Extract the (X, Y) coordinate from the center of the cell holding the provided text.  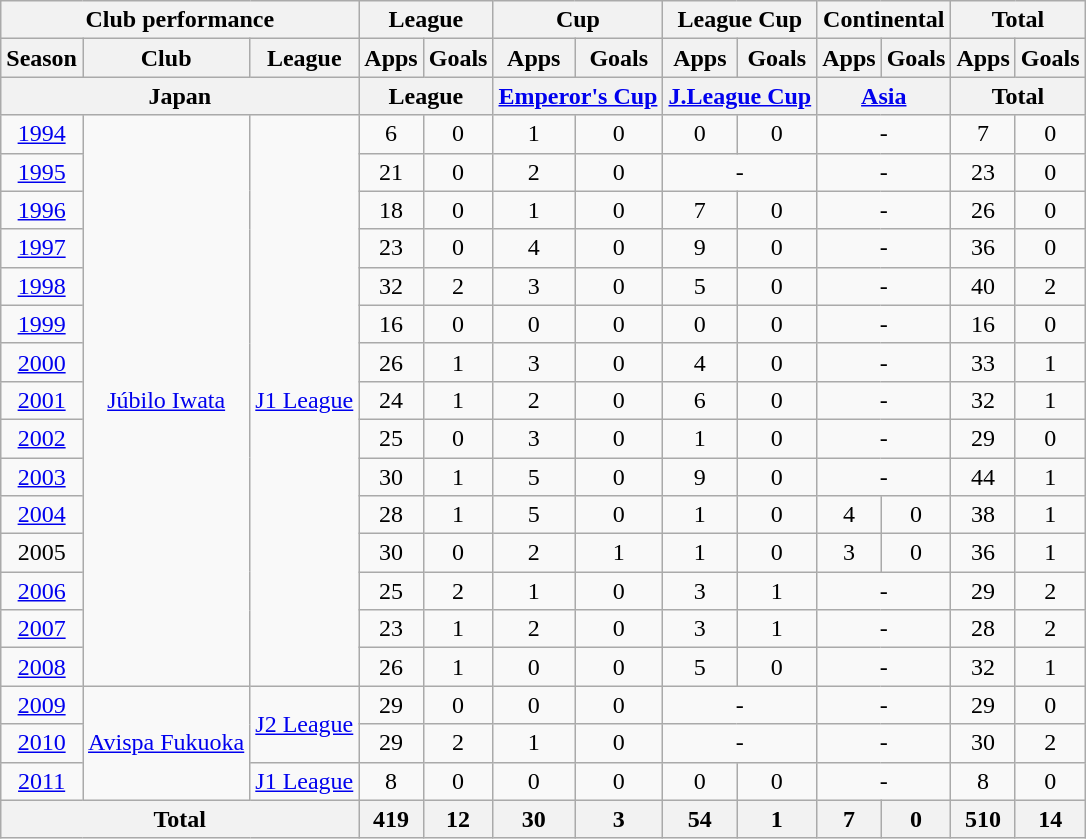
21 (391, 172)
1994 (42, 134)
Club performance (180, 20)
18 (391, 210)
1998 (42, 286)
40 (983, 286)
J.League Cup (740, 96)
1995 (42, 172)
2007 (42, 629)
Emperor's Cup (578, 96)
2005 (42, 553)
2008 (42, 667)
44 (983, 477)
24 (391, 400)
1999 (42, 324)
Avispa Fukuoka (166, 743)
2011 (42, 781)
510 (983, 819)
League Cup (740, 20)
Continental (884, 20)
2009 (42, 705)
2001 (42, 400)
38 (983, 515)
J2 League (304, 724)
2002 (42, 438)
Cup (578, 20)
2010 (42, 743)
33 (983, 362)
14 (1050, 819)
Season (42, 58)
12 (458, 819)
2000 (42, 362)
2006 (42, 591)
1997 (42, 248)
2004 (42, 515)
54 (700, 819)
Asia (884, 96)
2003 (42, 477)
Júbilo Iwata (166, 400)
1996 (42, 210)
Japan (180, 96)
Club (166, 58)
419 (391, 819)
